Detect which cell encompasses the target text, then output its (X, Y) center coordinate. 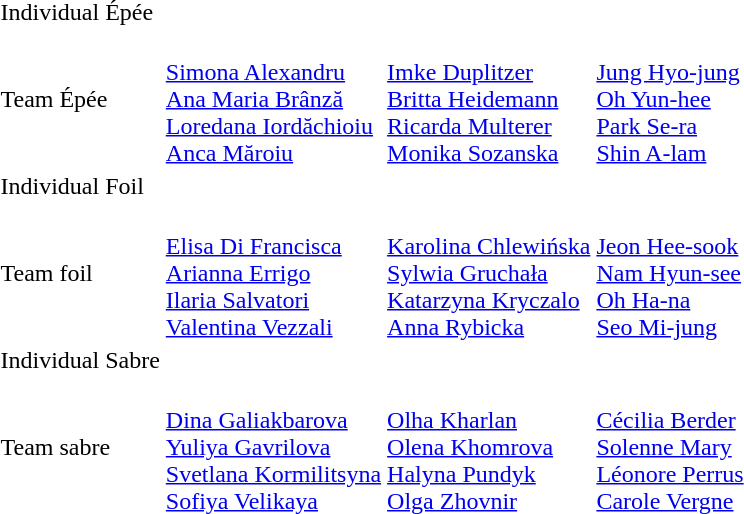
Simona AlexandruAna Maria BrânzăLoredana IordăchioiuAnca Măroiu (273, 99)
Karolina ChlewińskaSylwia GruchałaKatarzyna KryczaloAnna Rybicka (489, 273)
Elisa Di FranciscaArianna ErrigoIlaria SalvatoriValentina Vezzali (273, 273)
Imke DuplitzerBritta HeidemannRicarda MultererMonika Sozanska (489, 99)
